Capture the cell that displays the provided text and extract its (x, y) central coordinate. 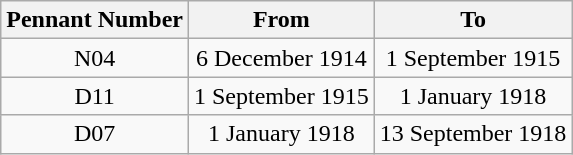
13 September 1918 (473, 134)
6 December 1914 (281, 58)
D07 (95, 134)
D11 (95, 96)
From (281, 20)
To (473, 20)
N04 (95, 58)
Pennant Number (95, 20)
